Determine the (x, y) coordinate at the center of the cell enclosing the given text.  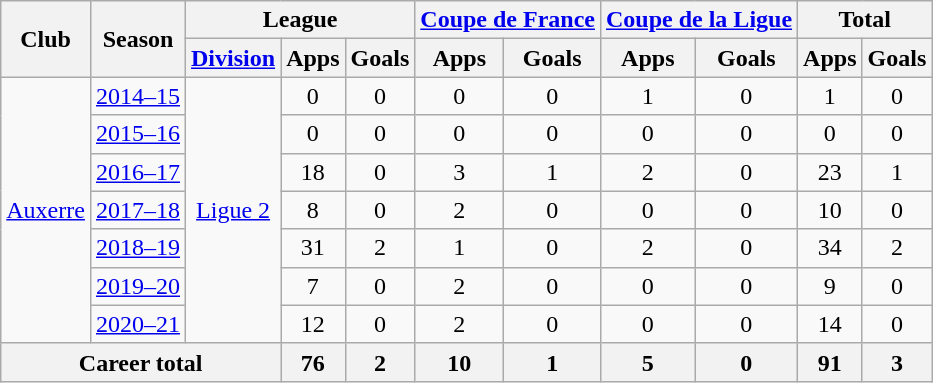
2020–21 (138, 324)
2015–16 (138, 134)
91 (830, 362)
9 (830, 286)
7 (313, 286)
23 (830, 172)
2019–20 (138, 286)
8 (313, 210)
Total (865, 20)
Career total (141, 362)
14 (830, 324)
76 (313, 362)
Auxerre (46, 210)
Club (46, 39)
League (300, 20)
5 (648, 362)
Division (234, 58)
2016–17 (138, 172)
Season (138, 39)
34 (830, 248)
31 (313, 248)
2017–18 (138, 210)
2014–15 (138, 96)
18 (313, 172)
Coupe de France (508, 20)
12 (313, 324)
Ligue 2 (234, 210)
2018–19 (138, 248)
Coupe de la Ligue (698, 20)
